Pinpoint the cell where the given text exists, returning its (X, Y) midpoint coordinate. 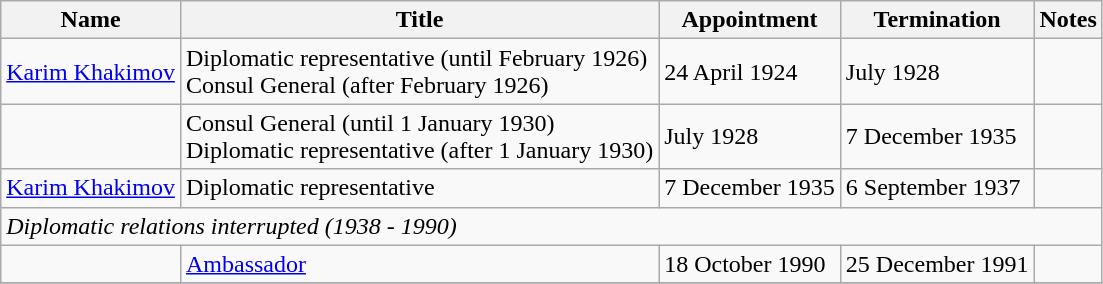
25 December 1991 (937, 264)
Diplomatic representative (419, 188)
18 October 1990 (750, 264)
Diplomatic relations interrupted (1938 - 1990) (552, 226)
Diplomatic representative (until February 1926)Consul General (after February 1926) (419, 72)
Appointment (750, 20)
24 April 1924 (750, 72)
Consul General (until 1 January 1930)Diplomatic representative (after 1 January 1930) (419, 136)
Termination (937, 20)
Name (91, 20)
6 September 1937 (937, 188)
Notes (1068, 20)
Title (419, 20)
Ambassador (419, 264)
